Determine the [x, y] coordinate at the center of the cell enclosing the given text.  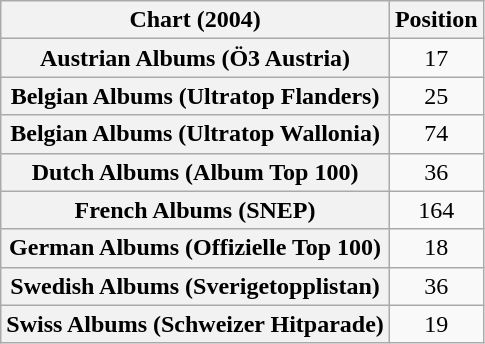
74 [436, 134]
Austrian Albums (Ö3 Austria) [196, 58]
19 [436, 324]
17 [436, 58]
Belgian Albums (Ultratop Flanders) [196, 96]
Chart (2004) [196, 20]
Position [436, 20]
German Albums (Offizielle Top 100) [196, 248]
Swedish Albums (Sverigetopplistan) [196, 286]
25 [436, 96]
18 [436, 248]
Swiss Albums (Schweizer Hitparade) [196, 324]
164 [436, 210]
Belgian Albums (Ultratop Wallonia) [196, 134]
Dutch Albums (Album Top 100) [196, 172]
French Albums (SNEP) [196, 210]
